Detect which cell encompasses the target text, then output its (X, Y) center coordinate. 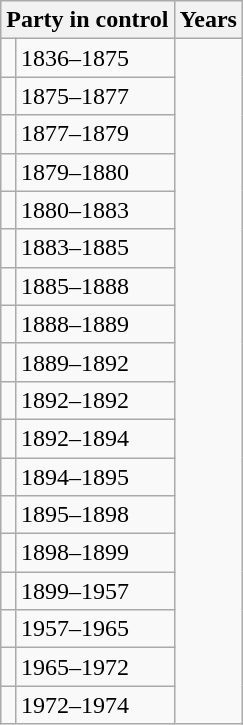
1892–1892 (94, 400)
1875–1877 (94, 96)
Years (208, 20)
1880–1883 (94, 210)
1972–1974 (94, 705)
1885–1888 (94, 286)
1899–1957 (94, 591)
1889–1892 (94, 362)
1892–1894 (94, 438)
Party in control (88, 20)
1877–1879 (94, 134)
1879–1880 (94, 172)
1888–1889 (94, 324)
1895–1898 (94, 515)
1965–1972 (94, 667)
1898–1899 (94, 553)
1883–1885 (94, 248)
1957–1965 (94, 629)
1894–1895 (94, 477)
1836–1875 (94, 58)
